Find where the given text appears and provide that cell's center as (x, y) coordinate. 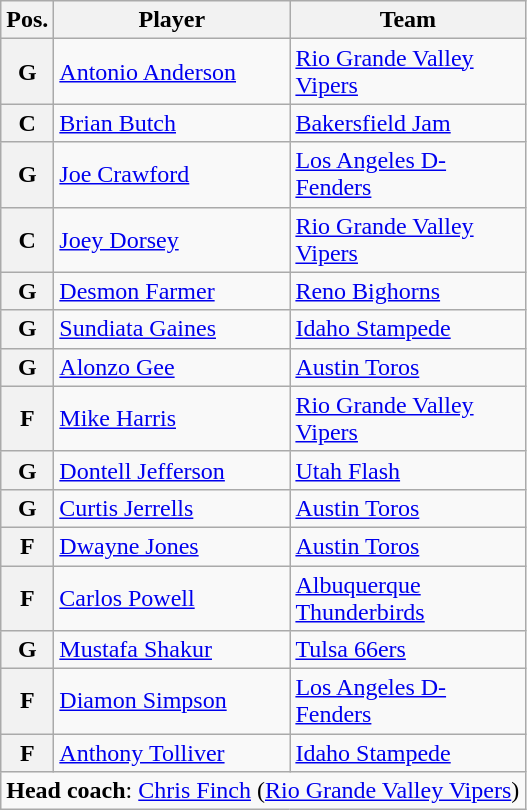
Utah Flash (408, 470)
Pos. (28, 20)
Dontell Jefferson (172, 470)
Antonio Anderson (172, 72)
Head coach: Chris Finch (Rio Grande Valley Vipers) (264, 791)
Alonzo Gee (172, 367)
Reno Bighorns (408, 291)
Mike Harris (172, 418)
Anthony Tolliver (172, 753)
Diamon Simpson (172, 702)
Team (408, 20)
Bakersfield Jam (408, 123)
Albuquerque Thunderbirds (408, 598)
Dwayne Jones (172, 546)
Joe Crawford (172, 174)
Desmon Farmer (172, 291)
Player (172, 20)
Tulsa 66ers (408, 650)
Sundiata Gaines (172, 329)
Carlos Powell (172, 598)
Brian Butch (172, 123)
Mustafa Shakur (172, 650)
Joey Dorsey (172, 240)
Curtis Jerrells (172, 508)
